Output the [X, Y] coordinate of the center of the cell containing the given text.  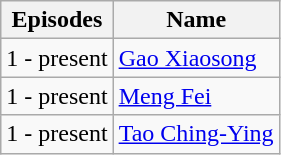
Gao Xiaosong [196, 58]
Tao Ching-Ying [196, 134]
Meng Fei [196, 96]
Episodes [57, 20]
Name [196, 20]
